Search for the cell housing the specified text and yield its [x, y] center coordinate. 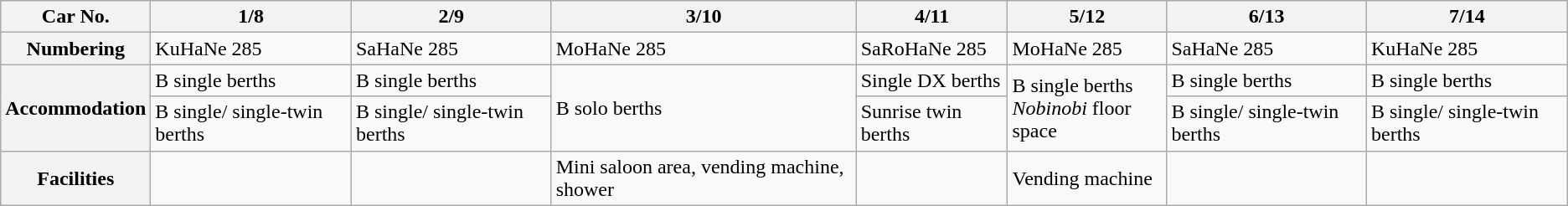
Single DX berths [931, 80]
4/11 [931, 17]
5/12 [1087, 17]
Accommodation [75, 107]
B single berthsNobinobi floor space [1087, 107]
Facilities [75, 178]
Vending machine [1087, 178]
2/9 [451, 17]
7/14 [1467, 17]
SaRoHaNe 285 [931, 49]
3/10 [704, 17]
Mini saloon area, vending machine, shower [704, 178]
6/13 [1266, 17]
Numbering [75, 49]
B solo berths [704, 107]
Sunrise twin berths [931, 124]
Car No. [75, 17]
1/8 [251, 17]
